Return [X, Y] of the center of cell containing provided text 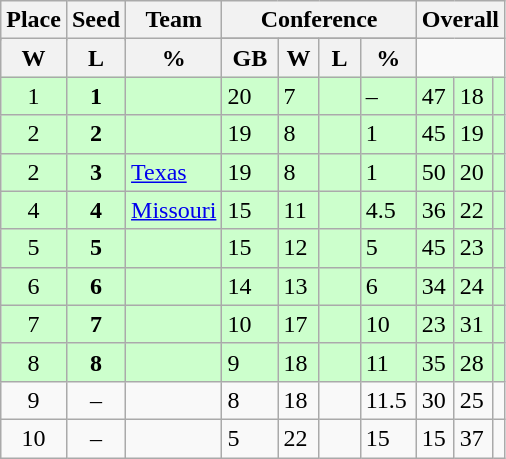
11.5 [388, 400]
Overall [460, 20]
31 [473, 324]
Team [174, 20]
24 [473, 286]
3 [96, 172]
37 [473, 438]
47 [435, 96]
Missouri [174, 210]
13 [298, 286]
34 [435, 286]
Texas [174, 172]
17 [298, 324]
36 [435, 210]
4.5 [388, 210]
35 [435, 362]
25 [473, 400]
14 [250, 286]
GB [250, 58]
30 [435, 400]
Seed [96, 20]
Place [34, 20]
Conference [319, 20]
12 [298, 248]
50 [435, 172]
28 [473, 362]
